Identify which cell holds the provided text, then report its (x, y) central coordinate. 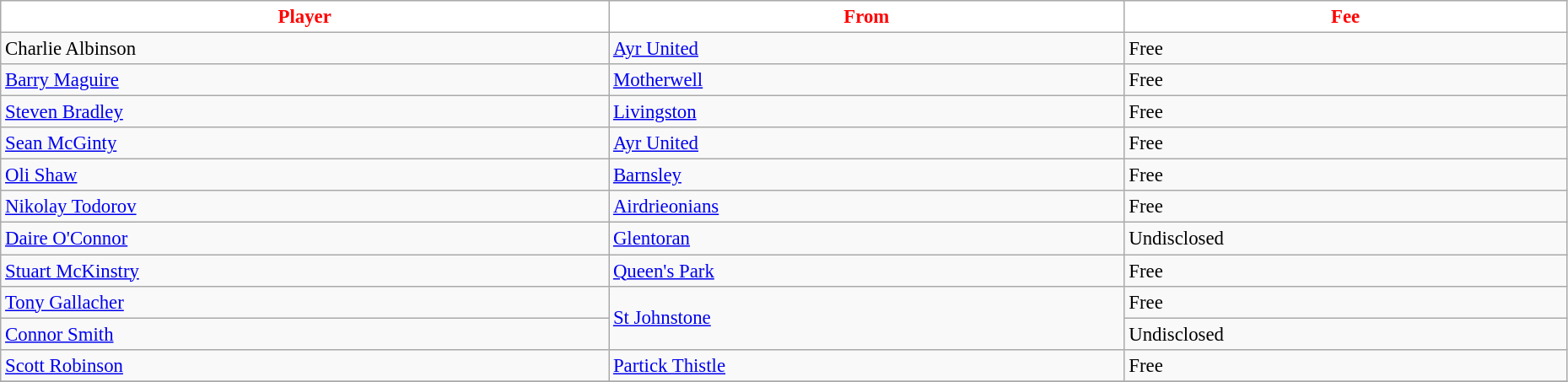
From (867, 17)
Oli Shaw (305, 175)
Fee (1345, 17)
Barry Maguire (305, 80)
Sean McGinty (305, 143)
Barnsley (867, 175)
Airdrieonians (867, 207)
Tony Gallacher (305, 302)
Nikolay Todorov (305, 207)
Charlie Albinson (305, 49)
Stuart McKinstry (305, 271)
Connor Smith (305, 334)
Steven Bradley (305, 112)
Scott Robinson (305, 365)
St Johnstone (867, 317)
Livingston (867, 112)
Glentoran (867, 239)
Player (305, 17)
Daire O'Connor (305, 239)
Queen's Park (867, 271)
Partick Thistle (867, 365)
Motherwell (867, 80)
